Capture the cell that displays the provided text and extract its (X, Y) central coordinate. 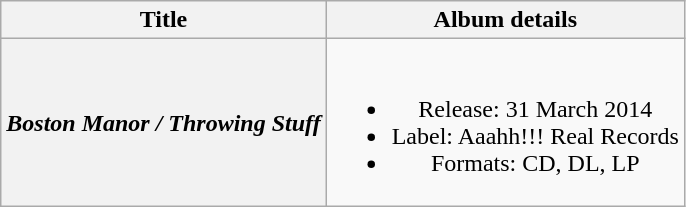
Title (164, 20)
Album details (505, 20)
Release: 31 March 2014Label: Aaahh!!! Real RecordsFormats: CD, DL, LP (505, 122)
Boston Manor / Throwing Stuff (164, 122)
